From the cell containing the given text, extract its center point as (x, y) coordinate. 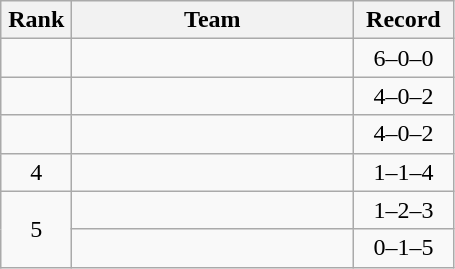
1–2–3 (404, 210)
Rank (36, 20)
Team (212, 20)
Record (404, 20)
1–1–4 (404, 172)
6–0–0 (404, 58)
4 (36, 172)
0–1–5 (404, 248)
5 (36, 229)
